Determine the [x, y] coordinate at the center of the cell enclosing the given text.  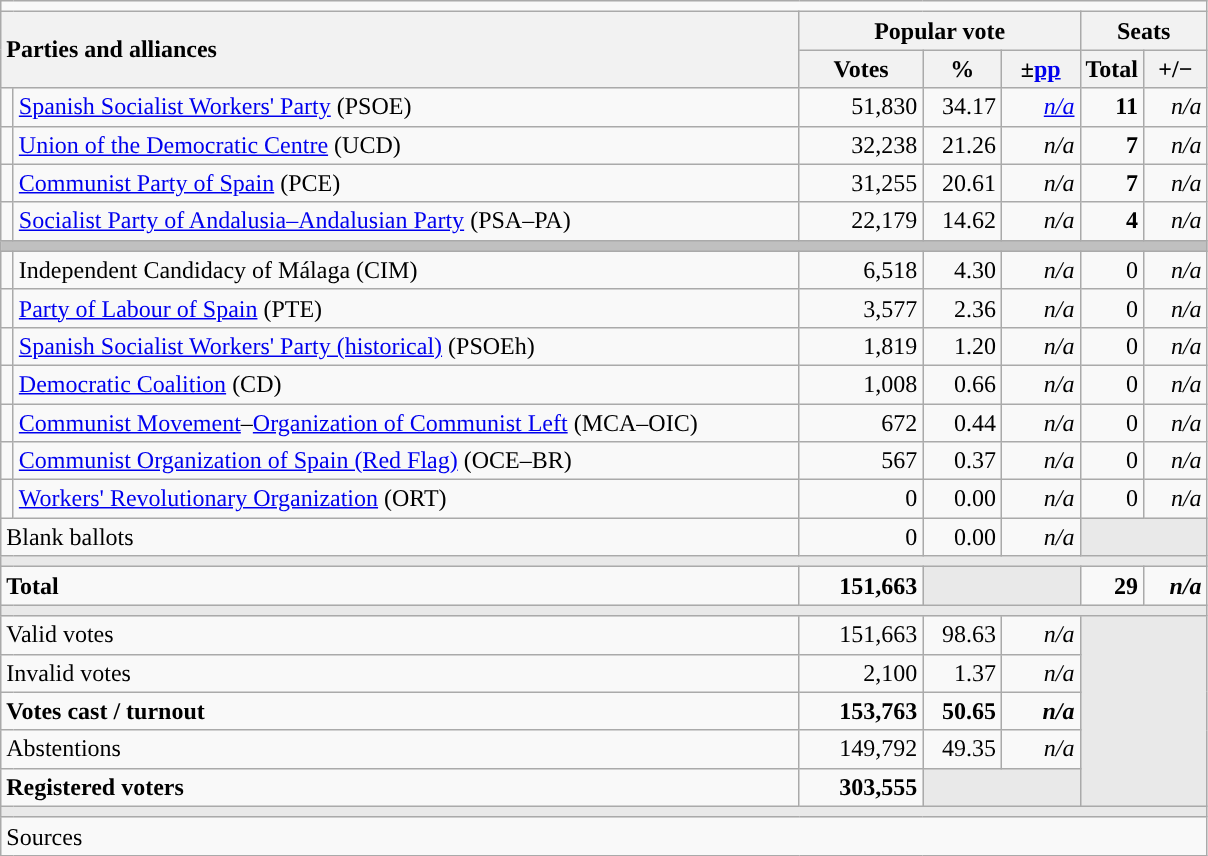
14.62 [962, 221]
Communist Movement–Organization of Communist Left (MCA–OIC) [406, 423]
4.30 [962, 270]
Sources [604, 836]
51,830 [861, 107]
4 [1112, 221]
3,577 [861, 308]
149,792 [861, 749]
Registered voters [400, 787]
34.17 [962, 107]
Spanish Socialist Workers' Party (PSOE) [406, 107]
Democratic Coalition (CD) [406, 384]
Independent Candidacy of Málaga (CIM) [406, 270]
Union of the Democratic Centre (UCD) [406, 145]
Socialist Party of Andalusia–Andalusian Party (PSA–PA) [406, 221]
672 [861, 423]
2,100 [861, 673]
Votes cast / turnout [400, 711]
153,763 [861, 711]
20.61 [962, 183]
1.20 [962, 346]
% [962, 69]
Invalid votes [400, 673]
1,008 [861, 384]
0.66 [962, 384]
Spanish Socialist Workers' Party (historical) (PSOEh) [406, 346]
Party of Labour of Spain (PTE) [406, 308]
32,238 [861, 145]
Popular vote [940, 31]
6,518 [861, 270]
Communist Organization of Spain (Red Flag) (OCE–BR) [406, 461]
0.37 [962, 461]
Workers' Revolutionary Organization (ORT) [406, 499]
11 [1112, 107]
Parties and alliances [400, 50]
Valid votes [400, 635]
2.36 [962, 308]
567 [861, 461]
±pp [1040, 69]
Communist Party of Spain (PCE) [406, 183]
49.35 [962, 749]
Seats [1144, 31]
22,179 [861, 221]
50.65 [962, 711]
0.44 [962, 423]
98.63 [962, 635]
Abstentions [400, 749]
1.37 [962, 673]
29 [1112, 586]
21.26 [962, 145]
Blank ballots [400, 537]
31,255 [861, 183]
303,555 [861, 787]
1,819 [861, 346]
Votes [861, 69]
+/− [1176, 69]
